Provide the [x, y] coordinate of the cell's center where the given text is located.  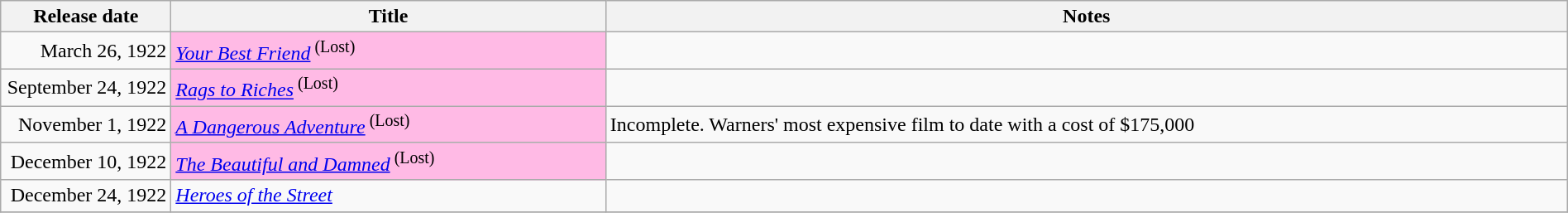
Incomplete. Warners' most expensive film to date with a cost of $175,000 [1087, 124]
September 24, 1922 [86, 88]
Notes [1087, 17]
A Dangerous Adventure (Lost) [389, 124]
The Beautiful and Damned (Lost) [389, 161]
Your Best Friend (Lost) [389, 51]
November 1, 1922 [86, 124]
Title [389, 17]
March 26, 1922 [86, 51]
Release date [86, 17]
December 10, 1922 [86, 161]
Rags to Riches (Lost) [389, 88]
Heroes of the Street [389, 196]
December 24, 1922 [86, 196]
